Identify which cell holds the provided text, then report its [X, Y] central coordinate. 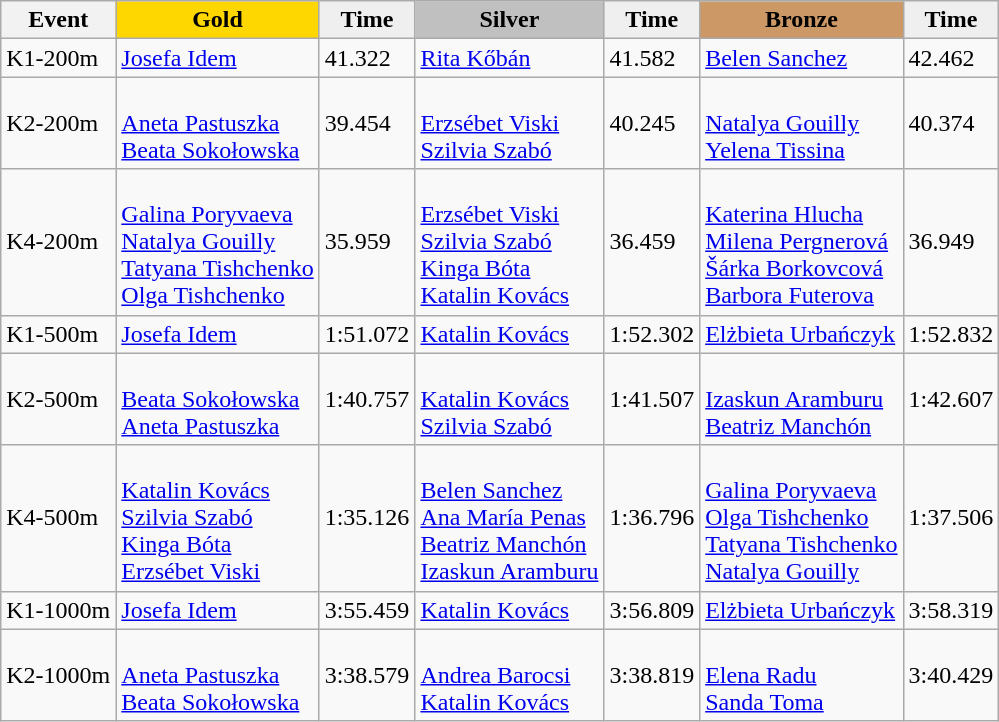
K4-200m [58, 242]
Andrea BarocsiKatalin Kovács [510, 675]
Elena RaduSanda Toma [802, 675]
3:38.579 [367, 675]
1:52.302 [652, 334]
3:40.429 [951, 675]
1:51.072 [367, 334]
K1-1000m [58, 610]
1:41.507 [652, 399]
Erzsébet ViskiSzilvia Szabó [510, 123]
3:38.819 [652, 675]
Beata SokołowskaAneta Pastuszka [218, 399]
36.949 [951, 242]
K1-200m [58, 58]
Silver [510, 20]
41.582 [652, 58]
3:56.809 [652, 610]
Bronze [802, 20]
K2-500m [58, 399]
41.322 [367, 58]
1:42.607 [951, 399]
35.959 [367, 242]
Galina PoryvaevaOlga TishchenkoTatyana TishchenkoNatalya Gouilly [802, 518]
40.374 [951, 123]
Event [58, 20]
Gold [218, 20]
36.459 [652, 242]
Natalya GouillyYelena Tissina [802, 123]
1:35.126 [367, 518]
1:52.832 [951, 334]
Galina PoryvaevaNatalya GouillyTatyana TishchenkoOlga Tishchenko [218, 242]
40.245 [652, 123]
Belen Sanchez [802, 58]
Rita Kőbán [510, 58]
1:36.796 [652, 518]
1:37.506 [951, 518]
Erzsébet ViskiSzilvia SzabóKinga BótaKatalin Kovács [510, 242]
Katerina HluchaMilena PergnerováŠárka BorkovcováBarbora Futerova [802, 242]
K2-1000m [58, 675]
39.454 [367, 123]
3:55.459 [367, 610]
K4-500m [58, 518]
Katalin KovácsSzilvia SzabóKinga BótaErzsébet Viski [218, 518]
Izaskun AramburuBeatriz Manchón [802, 399]
42.462 [951, 58]
1:40.757 [367, 399]
3:58.319 [951, 610]
Katalin KovácsSzilvia Szabó [510, 399]
K2-200m [58, 123]
K1-500m [58, 334]
Belen SanchezAna María PenasBeatriz ManchónIzaskun Aramburu [510, 518]
